Determine the (X, Y) coordinate at the center of the cell enclosing the given text.  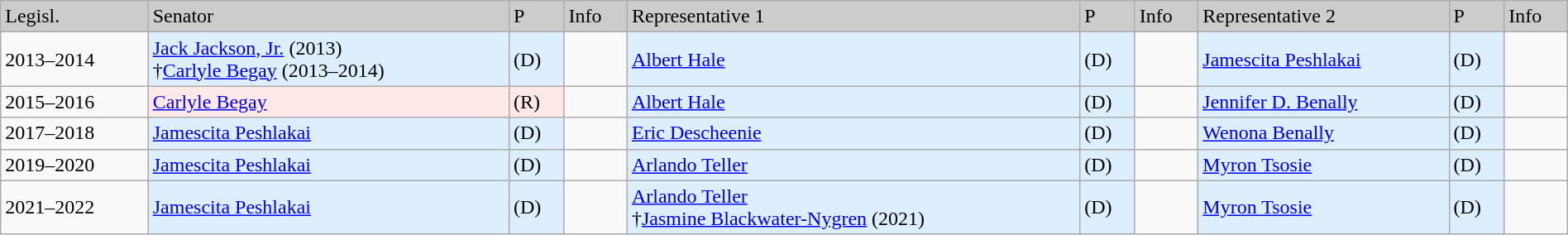
Jennifer D. Benally (1323, 102)
Jack Jackson, Jr. (2013)†Carlyle Begay (2013–2014) (328, 60)
Representative 1 (853, 17)
Eric Descheenie (853, 133)
Legisl. (74, 17)
2015–2016 (74, 102)
Arlando Teller (853, 165)
Senator (328, 17)
2013–2014 (74, 60)
Wenona Benally (1323, 133)
Arlando Teller†Jasmine Blackwater-Nygren (2021) (853, 207)
2021–2022 (74, 207)
2017–2018 (74, 133)
Representative 2 (1323, 17)
2019–2020 (74, 165)
Carlyle Begay (328, 102)
(R) (536, 102)
